Capture the cell that displays the provided text and extract its [X, Y] central coordinate. 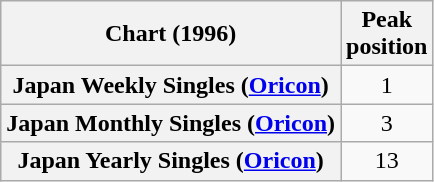
Japan Yearly Singles (Oricon) [171, 161]
1 [387, 85]
Chart (1996) [171, 34]
Peakposition [387, 34]
Japan Weekly Singles (Oricon) [171, 85]
3 [387, 123]
13 [387, 161]
Japan Monthly Singles (Oricon) [171, 123]
